Determine the [X, Y] coordinate at the center of the cell enclosing the given text.  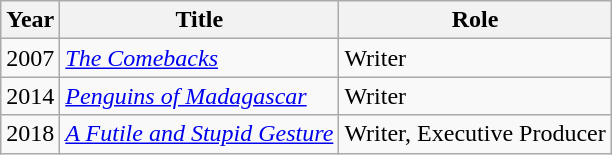
Role [475, 20]
2018 [30, 134]
Title [200, 20]
A Futile and Stupid Gesture [200, 134]
The Comebacks [200, 58]
Penguins of Madagascar [200, 96]
Year [30, 20]
2014 [30, 96]
Writer, Executive Producer [475, 134]
2007 [30, 58]
